Return the (X, Y) coordinate for the center point of the cell that contains the specified text.  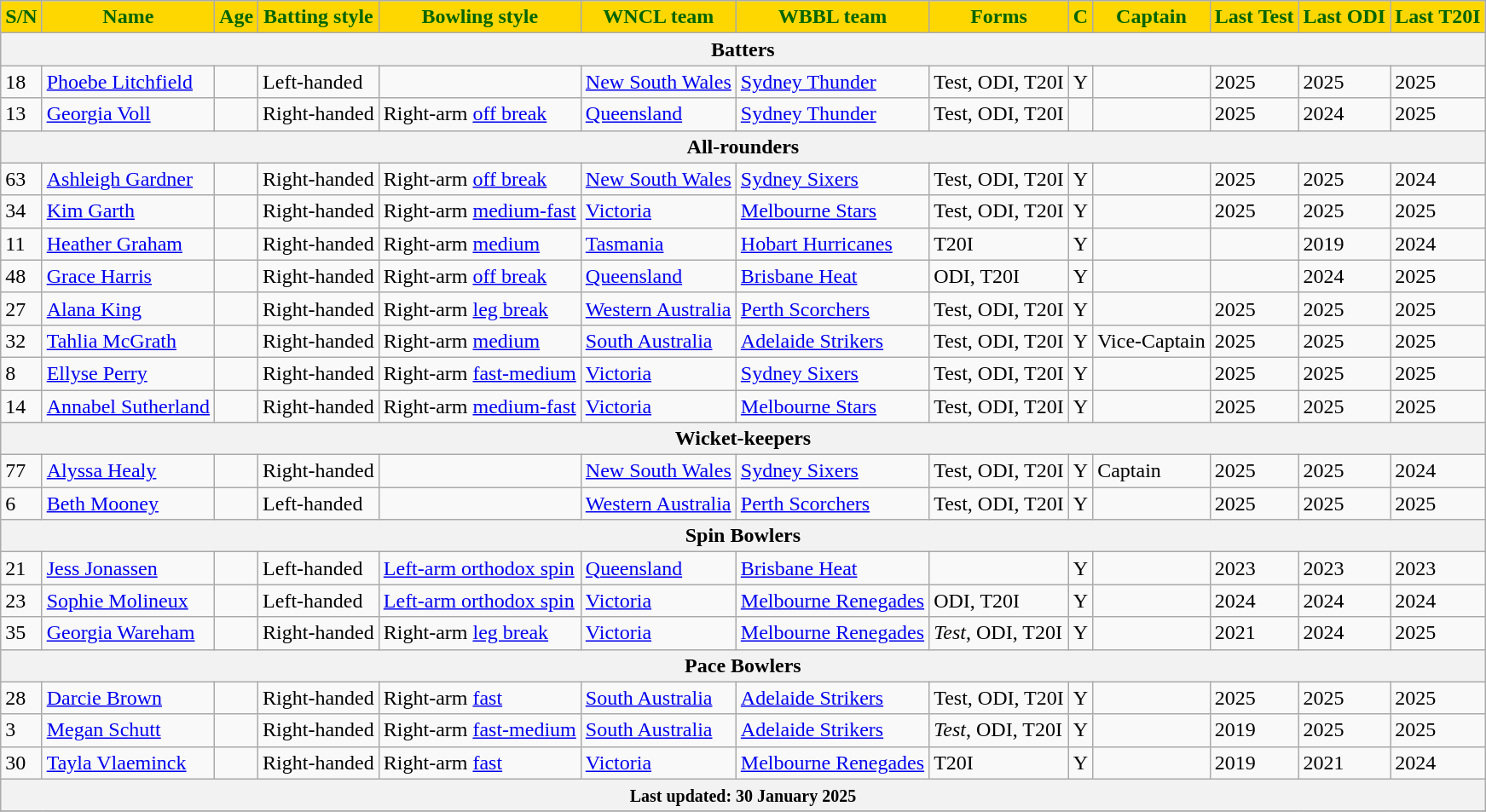
77 (21, 471)
11 (21, 244)
Sophie Molineux (128, 601)
Batting style (319, 17)
3 (21, 730)
Alyssa Healy (128, 471)
32 (21, 341)
WBBL team (832, 17)
Beth Mooney (128, 504)
WNCL team (658, 17)
Grace Harris (128, 276)
Jess Jonassen (128, 568)
Last Test (1254, 17)
Georgia Wareham (128, 633)
Spin Bowlers (743, 536)
23 (21, 601)
35 (21, 633)
Annabel Sutherland (128, 406)
C (1080, 17)
34 (21, 211)
27 (21, 308)
Megan Schutt (128, 730)
Ashleigh Gardner (128, 179)
8 (21, 373)
Tasmania (658, 244)
Ellyse Perry (128, 373)
Bowling style (479, 17)
Batters (743, 49)
Last updated: 30 January 2025 (743, 795)
21 (21, 568)
Last T20I (1437, 17)
Wicket-keepers (743, 439)
All-rounders (743, 147)
14 (21, 406)
13 (21, 114)
S/N (21, 17)
63 (21, 179)
48 (21, 276)
Hobart Hurricanes (832, 244)
Heather Graham (128, 244)
28 (21, 698)
Pace Bowlers (743, 665)
18 (21, 82)
Kim Garth (128, 211)
Last ODI (1344, 17)
Georgia Voll (128, 114)
Name (128, 17)
30 (21, 763)
6 (21, 504)
Darcie Brown (128, 698)
Alana King (128, 308)
Tayla Vlaeminck (128, 763)
Tahlia McGrath (128, 341)
Forms (999, 17)
Vice-Captain (1152, 341)
Phoebe Litchfield (128, 82)
Age (237, 17)
